From the cell containing the given text, extract its center point as (x, y) coordinate. 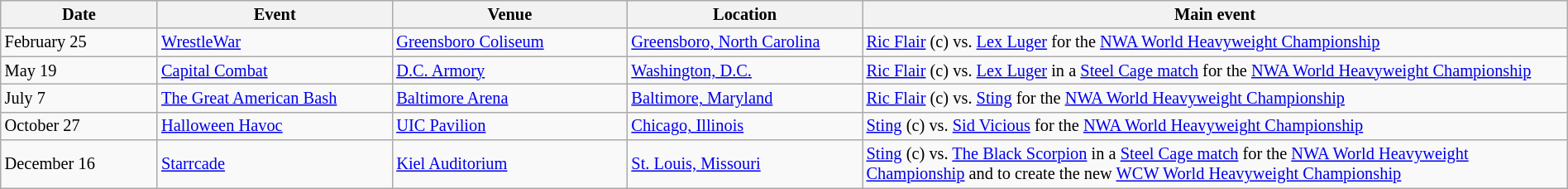
Baltimore Arena (509, 98)
Halloween Havoc (275, 126)
Ric Flair (c) vs. Lex Luger for the NWA World Heavyweight Championship (1216, 42)
UIC Pavilion (509, 126)
Greensboro Coliseum (509, 42)
Baltimore, Maryland (745, 98)
WrestleWar (275, 42)
Main event (1216, 14)
Location (745, 14)
The Great American Bash (275, 98)
Ric Flair (c) vs. Sting for the NWA World Heavyweight Championship (1216, 98)
Washington, D.C. (745, 70)
February 25 (79, 42)
D.C. Armory (509, 70)
October 27 (79, 126)
Sting (c) vs. Sid Vicious for the NWA World Heavyweight Championship (1216, 126)
Capital Combat (275, 70)
Chicago, Illinois (745, 126)
Kiel Auditorium (509, 164)
Date (79, 14)
Greensboro, North Carolina (745, 42)
Venue (509, 14)
Starrcade (275, 164)
Ric Flair (c) vs. Lex Luger in a Steel Cage match for the NWA World Heavyweight Championship (1216, 70)
St. Louis, Missouri (745, 164)
May 19 (79, 70)
Event (275, 14)
December 16 (79, 164)
July 7 (79, 98)
